Return the [x, y] coordinate for the center point of the cell that contains the specified text.  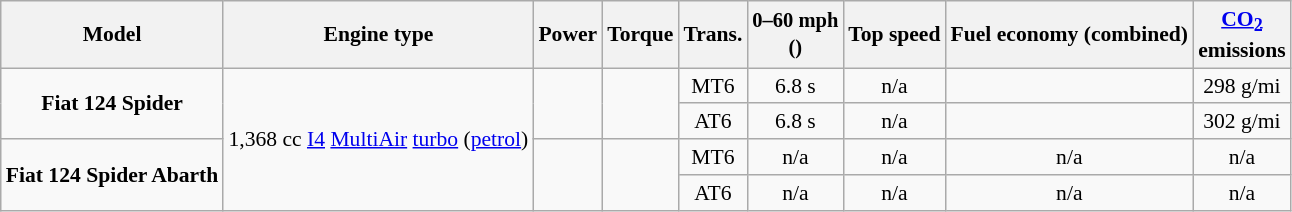
0–60 mph() [795, 34]
Power [568, 34]
Fiat 124 Spider Abarth [112, 174]
Fiat 124 Spider [112, 104]
1,368 cc I4 MultiAir turbo (petrol) [378, 139]
Trans. [712, 34]
Engine type [378, 34]
298 g/mi [1242, 86]
Fuel economy (combined) [1070, 34]
302 g/mi [1242, 122]
CO2emissions [1242, 34]
Top speed [894, 34]
Model [112, 34]
Torque [640, 34]
